Search for the cell housing the specified text and yield its (x, y) center coordinate. 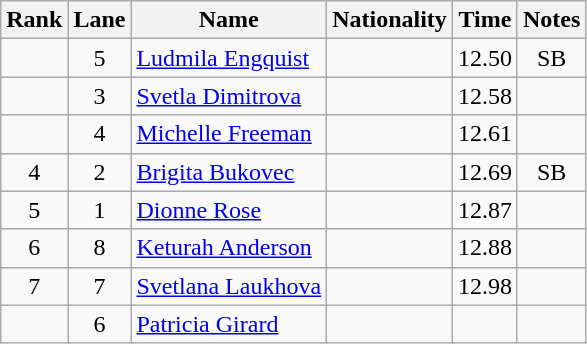
2 (100, 172)
Rank (34, 20)
Patricia Girard (229, 324)
1 (100, 210)
Dionne Rose (229, 210)
12.69 (484, 172)
Nationality (390, 20)
8 (100, 248)
Name (229, 20)
Svetla Dimitrova (229, 96)
12.50 (484, 58)
Ludmila Engquist (229, 58)
Lane (100, 20)
3 (100, 96)
Notes (551, 20)
12.88 (484, 248)
12.98 (484, 286)
Michelle Freeman (229, 134)
12.58 (484, 96)
Keturah Anderson (229, 248)
Brigita Bukovec (229, 172)
Svetlana Laukhova (229, 286)
12.87 (484, 210)
12.61 (484, 134)
Time (484, 20)
